Pinpoint the cell where the given text exists, returning its (X, Y) midpoint coordinate. 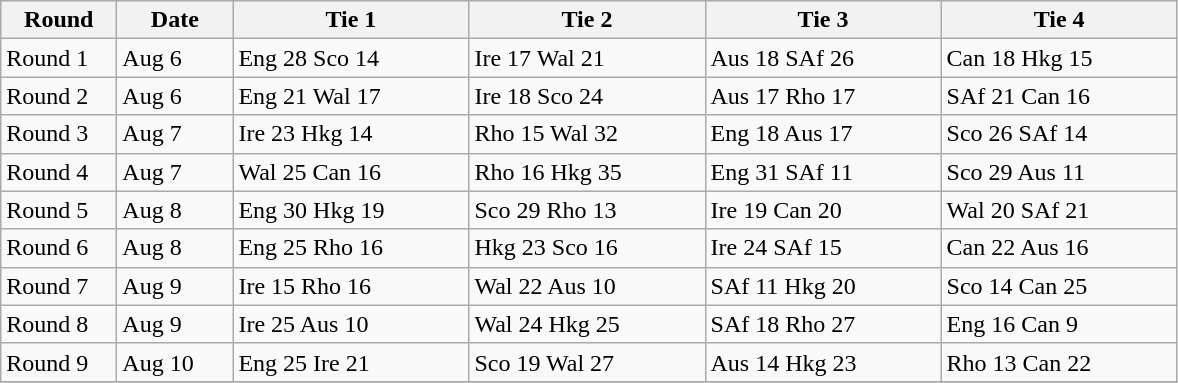
Date (175, 20)
Tie 1 (351, 20)
Eng 25 Ire 21 (351, 362)
Eng 21 Wal 17 (351, 96)
Eng 18 Aus 17 (823, 134)
Sco 19 Wal 27 (587, 362)
Eng 31 SAf 11 (823, 172)
Hkg 23 Sco 16 (587, 248)
SAf 21 Can 16 (1059, 96)
Wal 20 SAf 21 (1059, 210)
Round 8 (59, 324)
Rho 15 Wal 32 (587, 134)
Aus 18 SAf 26 (823, 58)
Wal 22 Aus 10 (587, 286)
SAf 18 Rho 27 (823, 324)
Can 18 Hkg 15 (1059, 58)
Can 22 Aus 16 (1059, 248)
Ire 19 Can 20 (823, 210)
Round 7 (59, 286)
Rho 16 Hkg 35 (587, 172)
Sco 26 SAf 14 (1059, 134)
Eng 28 Sco 14 (351, 58)
Aus 17 Rho 17 (823, 96)
Aus 14 Hkg 23 (823, 362)
Eng 30 Hkg 19 (351, 210)
Round 4 (59, 172)
Sco 29 Rho 13 (587, 210)
Sco 29 Aus 11 (1059, 172)
Round 3 (59, 134)
Tie 4 (1059, 20)
SAf 11 Hkg 20 (823, 286)
Sco 14 Can 25 (1059, 286)
Ire 18 Sco 24 (587, 96)
Tie 3 (823, 20)
Round 2 (59, 96)
Round (59, 20)
Ire 24 SAf 15 (823, 248)
Round 9 (59, 362)
Tie 2 (587, 20)
Aug 10 (175, 362)
Wal 24 Hkg 25 (587, 324)
Wal 25 Can 16 (351, 172)
Eng 25 Rho 16 (351, 248)
Round 6 (59, 248)
Ire 23 Hkg 14 (351, 134)
Rho 13 Can 22 (1059, 362)
Round 5 (59, 210)
Round 1 (59, 58)
Eng 16 Can 9 (1059, 324)
Ire 15 Rho 16 (351, 286)
Ire 17 Wal 21 (587, 58)
Ire 25 Aus 10 (351, 324)
